Locate the cell with the specified text and output its [X, Y] center coordinate. 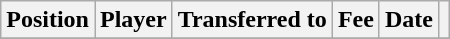
Fee [356, 20]
Player [133, 20]
Transferred to [252, 20]
Position [48, 20]
Date [408, 20]
